Provide the (x, y) coordinate of the cell's center where the given text is located.  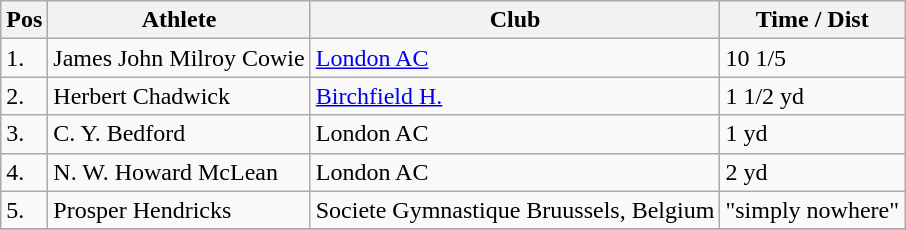
"simply nowhere" (812, 210)
N. W. Howard McLean (179, 172)
Birchfield H. (515, 96)
Pos (24, 20)
Club (515, 20)
1 yd (812, 134)
Athlete (179, 20)
4. (24, 172)
1 1/2 yd (812, 96)
5. (24, 210)
Time / Dist (812, 20)
3. (24, 134)
10 1/5 (812, 58)
1. (24, 58)
Prosper Hendricks (179, 210)
C. Y. Bedford (179, 134)
Herbert Chadwick (179, 96)
2 yd (812, 172)
2. (24, 96)
James John Milroy Cowie (179, 58)
Societe Gymnastique Bruussels, Belgium (515, 210)
